Return the [x, y] coordinate for the center point of the cell that contains the specified text.  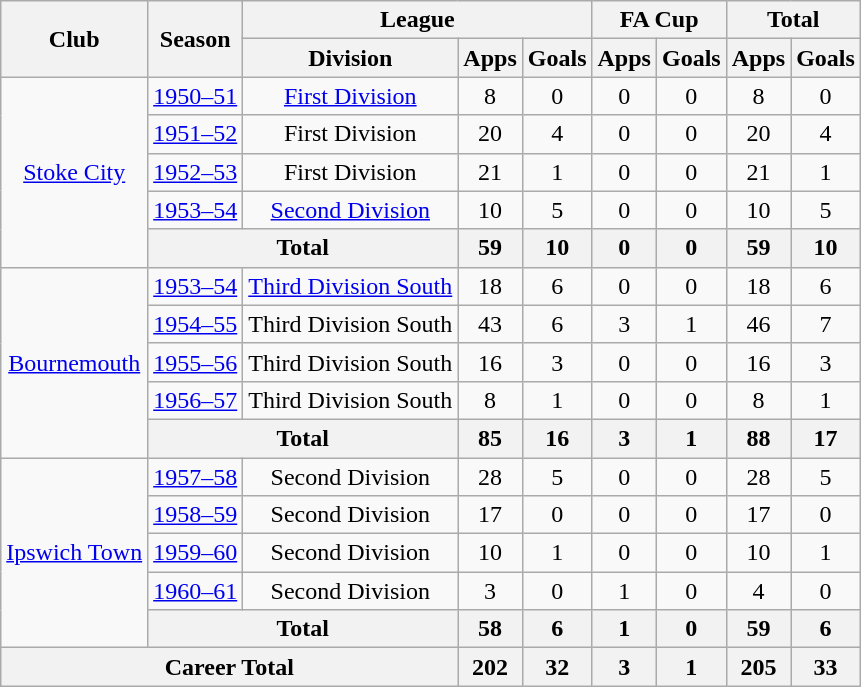
33 [826, 667]
Bournemouth [74, 362]
88 [758, 438]
7 [826, 324]
League [418, 20]
Career Total [230, 667]
Club [74, 39]
202 [490, 667]
1957–58 [196, 477]
32 [557, 667]
1956–57 [196, 400]
43 [490, 324]
58 [490, 629]
FA Cup [659, 20]
1954–55 [196, 324]
Division [350, 58]
1951–52 [196, 134]
Stoke City [74, 172]
1955–56 [196, 362]
1950–51 [196, 96]
1959–60 [196, 553]
85 [490, 438]
205 [758, 667]
1958–59 [196, 515]
Ipswich Town [74, 553]
1952–53 [196, 172]
1960–61 [196, 591]
Season [196, 39]
46 [758, 324]
